Determine the (X, Y) coordinate at the center of the cell enclosing the given text.  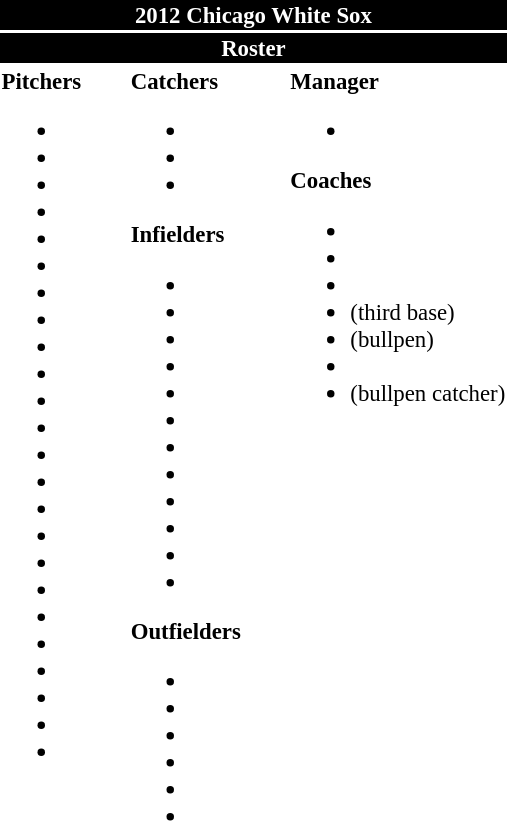
Roster (254, 48)
2012 Chicago White Sox (254, 15)
